Capture the cell that displays the provided text and extract its (x, y) central coordinate. 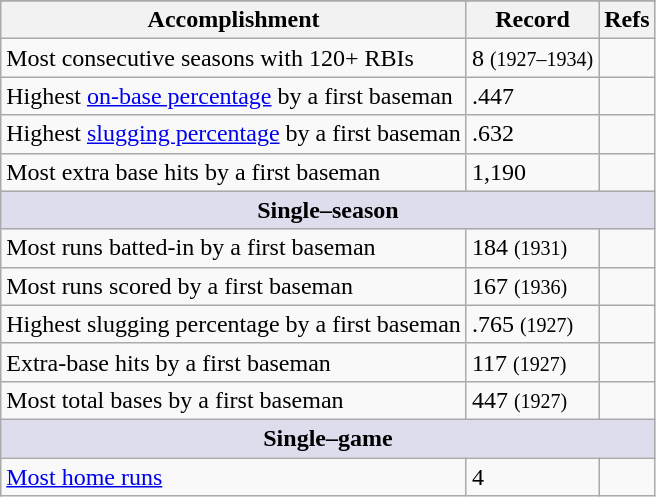
Most runs scored by a first baseman (234, 286)
Most total bases by a first baseman (234, 400)
8 (1927–1934) (532, 58)
447 (1927) (532, 400)
Most home runs (234, 477)
Most extra base hits by a first baseman (234, 172)
Accomplishment (234, 20)
Refs (627, 20)
167 (1936) (532, 286)
Highest on-base percentage by a first baseman (234, 96)
Extra-base hits by a first baseman (234, 362)
Most consecutive seasons with 120+ RBIs (234, 58)
Record (532, 20)
Most runs batted-in by a first baseman (234, 248)
.447 (532, 96)
.632 (532, 134)
.765 (1927) (532, 324)
Single–season (328, 210)
4 (532, 477)
1,190 (532, 172)
Single–game (328, 438)
117 (1927) (532, 362)
184 (1931) (532, 248)
